Locate the cell with the specified text and output its [x, y] center coordinate. 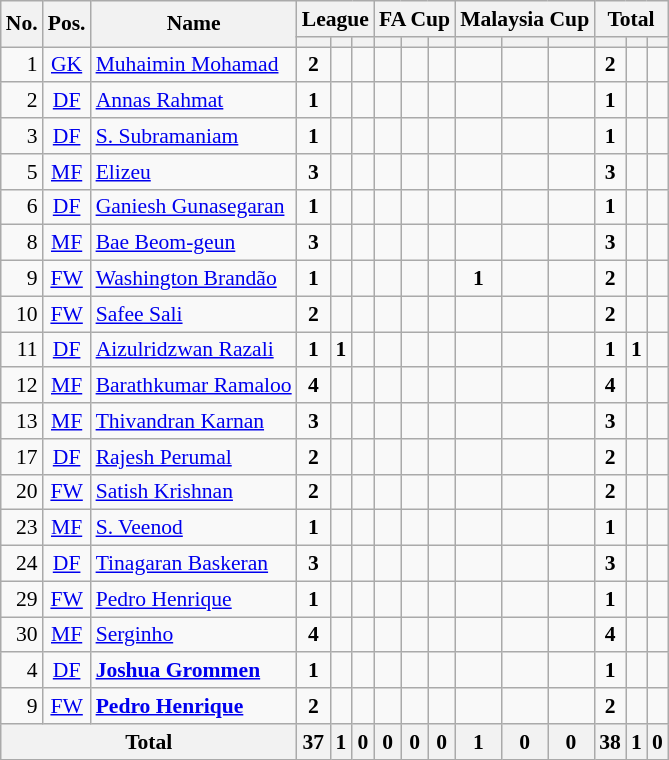
S. Veenod [194, 528]
Ganiesh Gunasegaran [194, 207]
6 [22, 207]
Thivandran Karnan [194, 421]
Elizeu [194, 172]
No. [22, 24]
30 [22, 635]
10 [22, 314]
38 [610, 742]
Annas Rahmat [194, 101]
S. Subramaniam [194, 136]
17 [22, 457]
Washington Brandão [194, 279]
Muhaimin Mohamad [194, 65]
Name [194, 24]
11 [22, 350]
Barathkumar Ramaloo [194, 386]
Satish Krishnan [194, 492]
Serginho [194, 635]
5 [22, 172]
12 [22, 386]
24 [22, 564]
Bae Beom-geun [194, 243]
29 [22, 599]
Safee Sali [194, 314]
37 [314, 742]
FA Cup [414, 19]
Rajesh Perumal [194, 457]
GK [67, 65]
Aizulridzwan Razali [194, 350]
Tinagaran Baskeran [194, 564]
8 [22, 243]
Joshua Grommen [194, 671]
20 [22, 492]
23 [22, 528]
Malaysia Cup [524, 19]
League [336, 19]
Pos. [67, 24]
13 [22, 421]
